From the cell containing the given text, extract its center point as [x, y] coordinate. 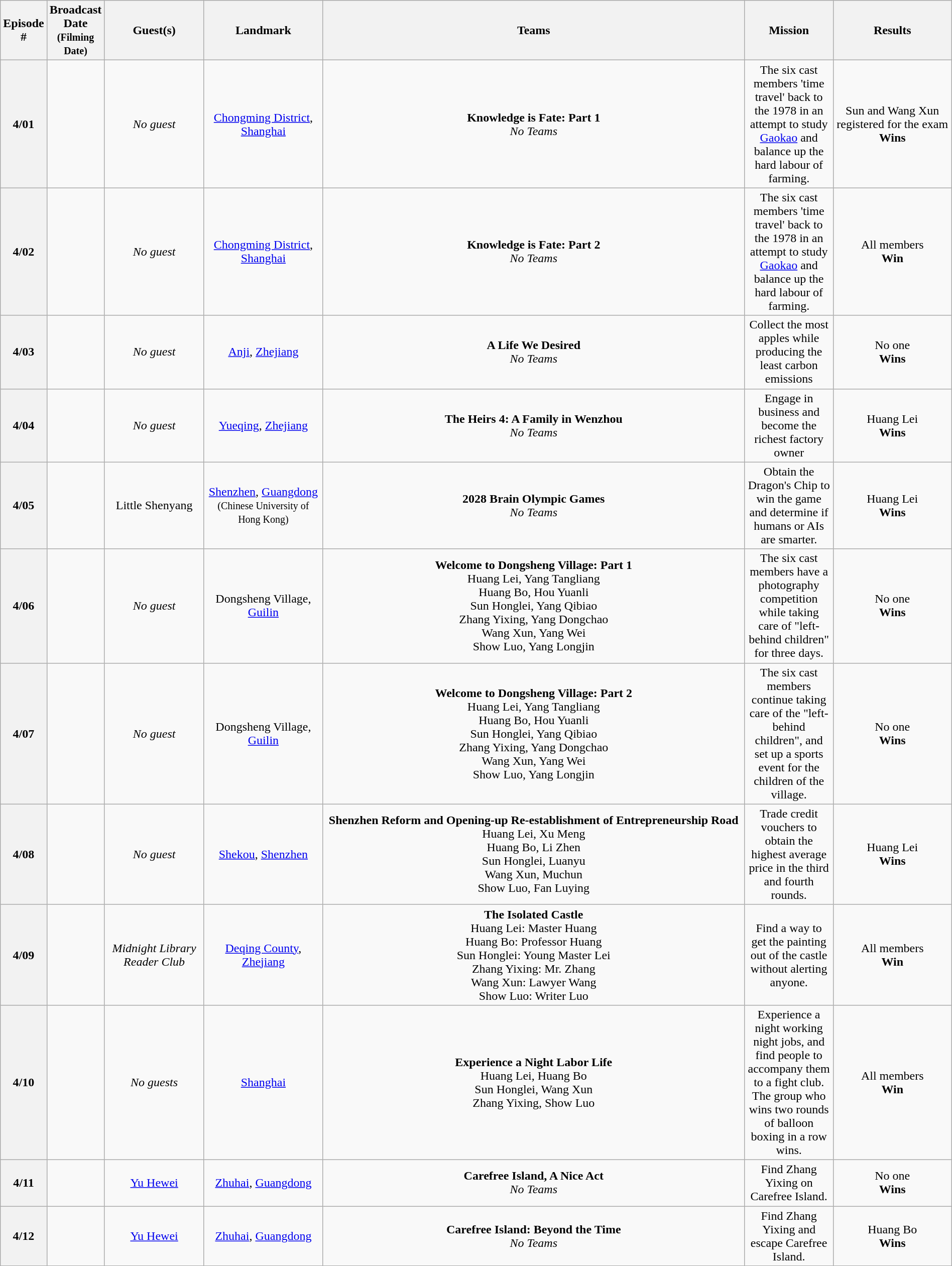
Midnight Library Reader Club [155, 955]
2028 Brain Olympic GamesNo Teams [533, 505]
Find a way to get the painting out of the castle without alerting anyone. [789, 955]
Teams [533, 30]
4/06 [24, 606]
4/04 [24, 425]
Broadcast Date (Filming Date) [75, 30]
Carefree Island: Beyond the TimeNo Teams [533, 1236]
The six cast members have a photography competition while taking care of "left-behind children" for three days. [789, 606]
Shanghai [263, 1082]
4/08 [24, 854]
Shenzhen, Guangdong(Chinese University of Hong Kong) [263, 505]
4/05 [24, 505]
Collect the most apples while producing the least carbon emissions [789, 352]
Huang Bo Wins [892, 1236]
Experience a Night Labor LifeHuang Lei, Huang BoSun Honglei, Wang XunZhang Yixing, Show Luo [533, 1082]
The Heirs 4: A Family in WenzhouNo Teams [533, 425]
Results [892, 30]
Knowledge is Fate: Part 2No Teams [533, 252]
Carefree Island, A Nice ActNo Teams [533, 1183]
Knowledge is Fate: Part 1No Teams [533, 124]
Shekou, Shenzhen [263, 854]
Engage in business and become the richest factory owner [789, 425]
Sun and Wang Xun registered for the exam Wins [892, 124]
4/02 [24, 252]
4/03 [24, 352]
4/12 [24, 1236]
Find Zhang Yixing on Carefree Island. [789, 1183]
4/01 [24, 124]
Episode # [24, 30]
Anji, Zhejiang [263, 352]
Guest(s) [155, 30]
The six cast members continue taking care of the "left-behind children", and set up a sports event for the children of the village. [789, 733]
Find Zhang Yixing and escape Carefree Island. [789, 1236]
4/10 [24, 1082]
Deqing County, Zhejiang [263, 955]
Yueqing, Zhejiang [263, 425]
4/11 [24, 1183]
Trade credit vouchers to obtain the highest average price in the third and fourth rounds. [789, 854]
Obtain the Dragon's Chip to win the game and determine if humans or AIs are smarter. [789, 505]
Little Shenyang [155, 505]
Landmark [263, 30]
A Life We DesiredNo Teams [533, 352]
4/09 [24, 955]
Mission [789, 30]
4/07 [24, 733]
No guests [155, 1082]
